Extract the [X, Y] coordinate from the center of the cell holding the provided text.  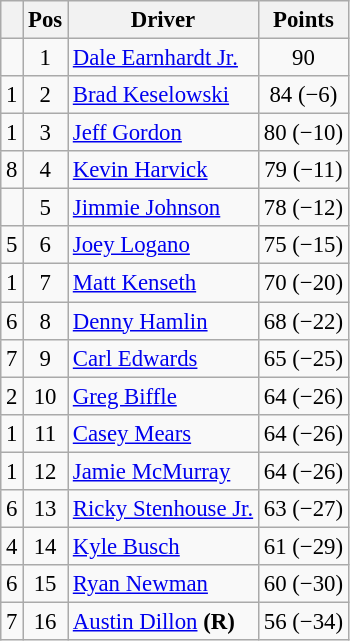
56 (−34) [303, 621]
16 [46, 621]
70 (−20) [303, 283]
Greg Biffle [164, 396]
9 [46, 358]
Jamie McMurray [164, 471]
15 [46, 584]
Denny Hamlin [164, 321]
90 [303, 58]
Kyle Busch [164, 546]
78 (−12) [303, 208]
75 (−15) [303, 245]
Ryan Newman [164, 584]
68 (−22) [303, 321]
Pos [46, 20]
65 (−25) [303, 358]
Casey Mears [164, 433]
60 (−30) [303, 584]
Austin Dillon (R) [164, 621]
61 (−29) [303, 546]
Ricky Stenhouse Jr. [164, 509]
12 [46, 471]
63 (−27) [303, 509]
Dale Earnhardt Jr. [164, 58]
10 [46, 396]
80 (−10) [303, 133]
79 (−11) [303, 170]
11 [46, 433]
Driver [164, 20]
14 [46, 546]
Jimmie Johnson [164, 208]
Matt Kenseth [164, 283]
Jeff Gordon [164, 133]
Carl Edwards [164, 358]
3 [46, 133]
Points [303, 20]
Brad Keselowski [164, 95]
Kevin Harvick [164, 170]
13 [46, 509]
84 (−6) [303, 95]
Joey Logano [164, 245]
